Locate the cell with the specified text and output its [X, Y] center coordinate. 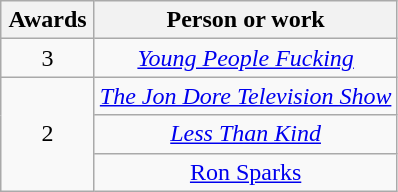
2 [48, 134]
Less Than Kind [246, 134]
The Jon Dore Television Show [246, 96]
Person or work [246, 20]
Ron Sparks [246, 172]
Young People Fucking [246, 58]
Awards [48, 20]
3 [48, 58]
